From the cell containing the given text, extract its center point as [x, y] coordinate. 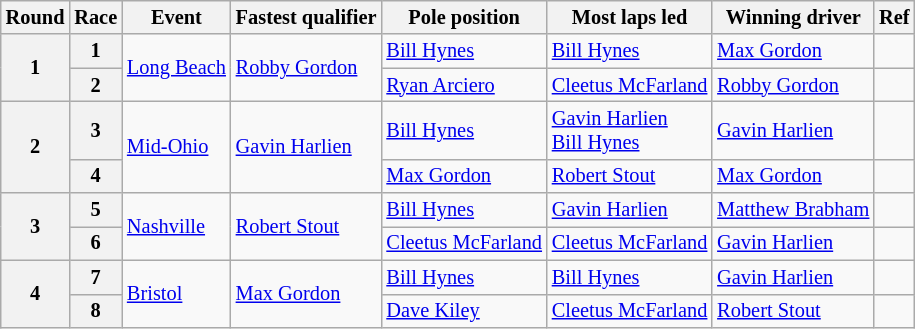
7 [96, 277]
Winning driver [793, 17]
Race [96, 17]
Dave Kiley [464, 311]
Matthew Brabham [793, 210]
Nashville [176, 226]
Round [36, 17]
Gavin Harlien Bill Hynes [630, 130]
6 [96, 243]
Long Beach [176, 68]
Event [176, 17]
Most laps led [630, 17]
Fastest qualifier [306, 17]
Ryan Arciero [464, 85]
Mid-Ohio [176, 146]
Ref [894, 17]
Pole position [464, 17]
8 [96, 311]
5 [96, 210]
Bristol [176, 294]
